Scan for the cell matching the given text and deliver its [X, Y] coordinate at center. 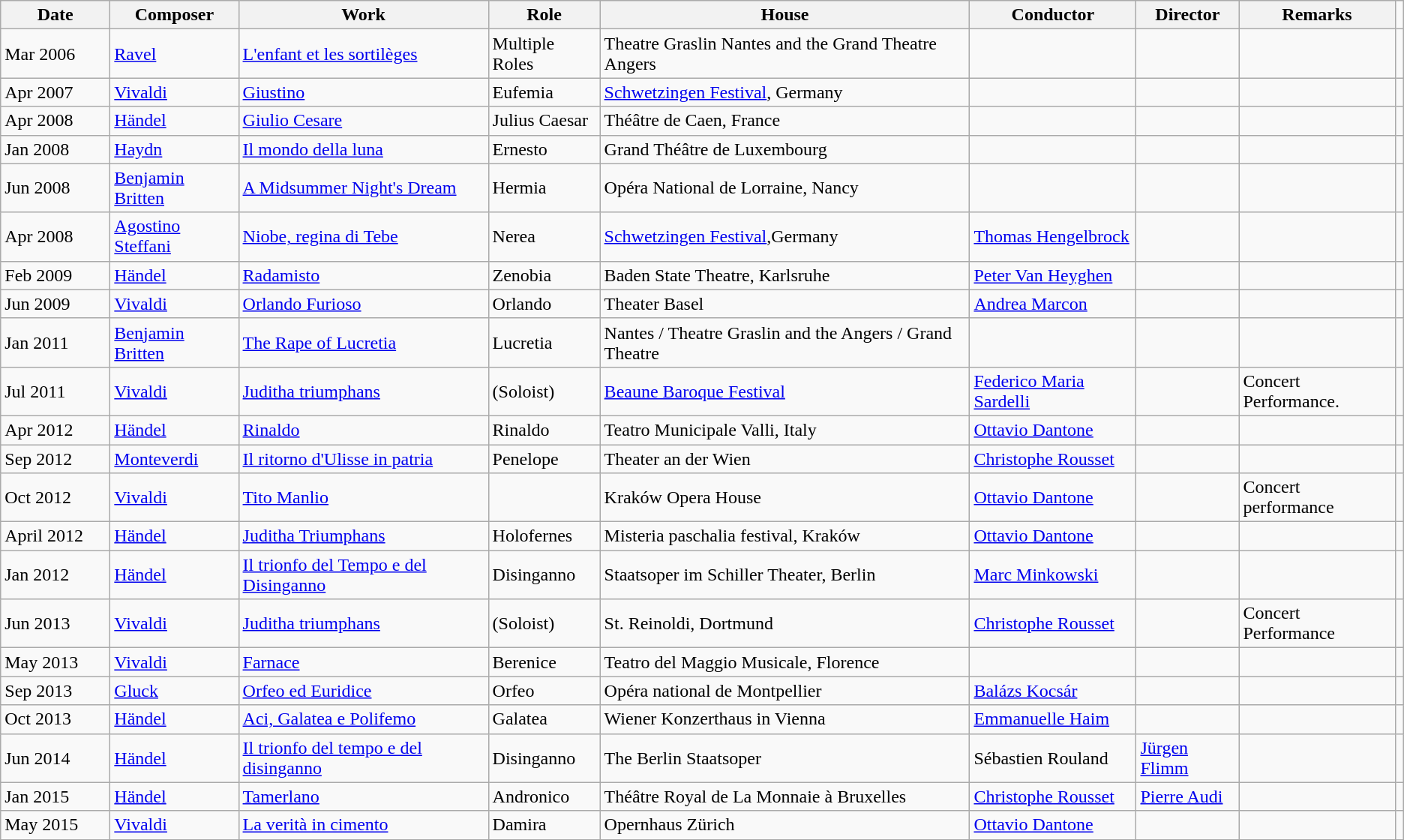
Julius Caesar [544, 121]
Ernesto [544, 149]
Tamerlano [363, 796]
Schwetzingen Festival,Germany [784, 237]
May 2015 [55, 825]
Marc Minkowski [1053, 574]
Director [1188, 15]
Holofernes [544, 536]
Concert Performance. [1317, 391]
Orfeo ed Euridice [363, 691]
Federico Maria Sardelli [1053, 391]
Farnace [363, 662]
Staatsoper im Schiller Theater, Berlin [784, 574]
Niobe, regina di Tebe [363, 237]
Jun 2013 [55, 624]
Theater Basel [784, 304]
The Rape of Lucretia [363, 342]
Il ritorno d'Ulisse in patria [363, 458]
Grand Théâtre de Luxembourg [784, 149]
Oct 2013 [55, 719]
Sep 2012 [55, 458]
Conductor [1053, 15]
Jun 2014 [55, 757]
Théâtre de Caen, France [784, 121]
Teatro del Maggio Musicale, Florence [784, 662]
Radamisto [363, 275]
Galatea [544, 719]
St. Reinoldi, Dortmund [784, 624]
Damira [544, 825]
Peter Van Heyghen [1053, 275]
The Berlin Staatsoper [784, 757]
Remarks [1317, 15]
Feb 2009 [55, 275]
Jan 2015 [55, 796]
Wiener Konzerthaus in Vienna [784, 719]
Jun 2008 [55, 187]
May 2013 [55, 662]
April 2012 [55, 536]
Opernhaus Zürich [784, 825]
Sep 2013 [55, 691]
Schwetzingen Festival, Germany [784, 92]
Zenobia [544, 275]
Concert Performance [1317, 624]
L'enfant et les sortilèges [363, 54]
Emmanuelle Haim [1053, 719]
Il trionfo del tempo e del disinganno [363, 757]
Penelope [544, 458]
Il mondo della luna [363, 149]
Sébastien Rouland [1053, 757]
Apr 2007 [55, 92]
Jul 2011 [55, 391]
Tito Manlio [363, 498]
Monteverdi [174, 458]
Haydn [174, 149]
Hermia [544, 187]
Jan 2011 [55, 342]
Giulio Cesare [363, 121]
Théâtre Royal de La Monnaie à Bruxelles [784, 796]
Aci, Galatea e Polifemo [363, 719]
Theater an der Wien [784, 458]
Jan 2008 [55, 149]
Theatre Graslin Nantes and the Grand Theatre Angers [784, 54]
Ravel [174, 54]
Composer [174, 15]
Kraków Opera House [784, 498]
Orfeo [544, 691]
Agostino Steffani [174, 237]
Thomas Hengelbrock [1053, 237]
Jürgen Flimm [1188, 757]
Multiple Roles [544, 54]
Concert performance [1317, 498]
Apr 2012 [55, 430]
Opéra national de Montpellier [784, 691]
Orlando Furioso [363, 304]
Role [544, 15]
Misteria paschalia festival, Kraków [784, 536]
La verità in cimento [363, 825]
Jun 2009 [55, 304]
Opéra National de Lorraine, Nancy [784, 187]
Eufemia [544, 92]
Baden State Theatre, Karlsruhe [784, 275]
Il trionfo del Tempo e del Disinganno [363, 574]
Nerea [544, 237]
Beaune Baroque Festival [784, 391]
Andrea Marcon [1053, 304]
Work [363, 15]
Gluck [174, 691]
Jan 2012 [55, 574]
Lucretia [544, 342]
Giustino [363, 92]
Juditha Triumphans [363, 536]
Pierre Audi [1188, 796]
Berenice [544, 662]
Nantes / Theatre Graslin and the Angers / Grand Theatre [784, 342]
Orlando [544, 304]
Oct 2012 [55, 498]
Andronico [544, 796]
Balázs Kocsár [1053, 691]
Teatro Municipale Valli, Italy [784, 430]
Date [55, 15]
A Midsummer Night's Dream [363, 187]
Mar 2006 [55, 54]
House [784, 15]
